Return the [x, y] coordinate for the center point of the cell that contains the specified text.  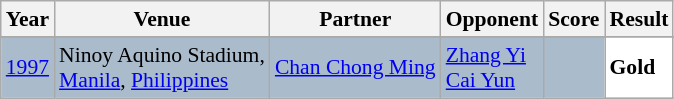
Chan Chong Ming [356, 68]
Gold [638, 68]
Venue [162, 19]
Partner [356, 19]
Opponent [492, 19]
Result [638, 19]
Ninoy Aquino Stadium,Manila, Philippines [162, 68]
Year [28, 19]
1997 [28, 68]
Zhang Yi Cai Yun [492, 68]
Score [574, 19]
